Return the (X, Y) coordinate for the center point of the cell that contains the specified text.  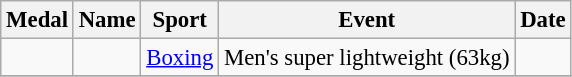
Men's super lightweight (63kg) (367, 58)
Medal (38, 20)
Sport (180, 20)
Event (367, 20)
Boxing (180, 58)
Date (543, 20)
Name (107, 20)
